Identify which cell holds the provided text, then report its (x, y) central coordinate. 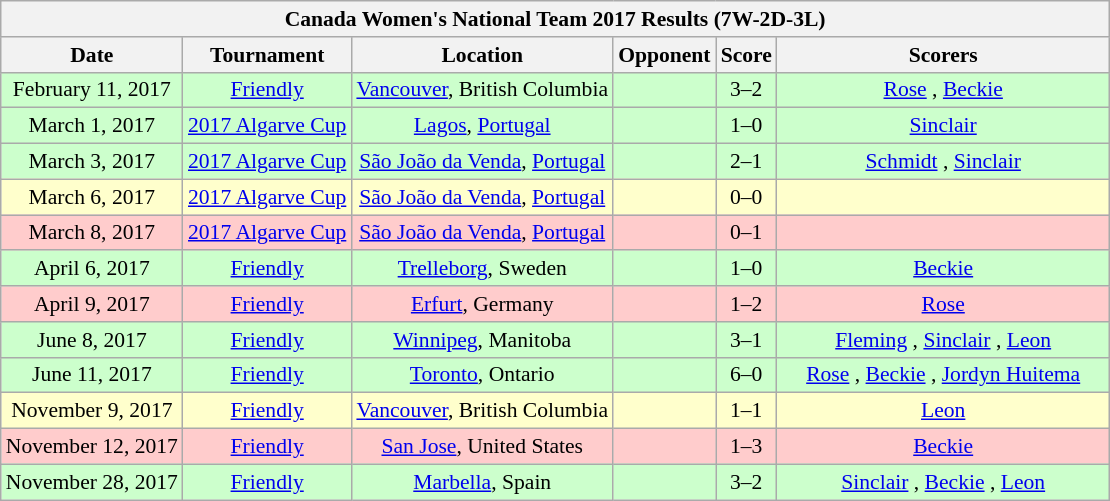
June 11, 2017 (92, 375)
2–1 (746, 162)
February 11, 2017 (92, 90)
Location (482, 55)
November 9, 2017 (92, 411)
Fleming , Sinclair , Leon (944, 340)
Sinclair , Beckie , Leon (944, 482)
March 3, 2017 (92, 162)
1–1 (746, 411)
Leon (944, 411)
Schmidt , Sinclair (944, 162)
6–0 (746, 375)
1–2 (746, 304)
November 28, 2017 (92, 482)
March 6, 2017 (92, 197)
San Jose, United States (482, 447)
June 8, 2017 (92, 340)
Opponent (664, 55)
Marbella, Spain (482, 482)
1–3 (746, 447)
Rose , Beckie , Jordyn Huitema (944, 375)
Erfurt, Germany (482, 304)
April 9, 2017 (92, 304)
Winnipeg, Manitoba (482, 340)
Lagos, Portugal (482, 126)
Rose (944, 304)
Date (92, 55)
March 8, 2017 (92, 233)
April 6, 2017 (92, 269)
0–0 (746, 197)
Canada Women's National Team 2017 Results (7W-2D-3L) (556, 19)
March 1, 2017 (92, 126)
Trelleborg, Sweden (482, 269)
0–1 (746, 233)
Sinclair (944, 126)
Tournament (267, 55)
November 12, 2017 (92, 447)
Scorers (944, 55)
Rose , Beckie (944, 90)
Score (746, 55)
3–1 (746, 340)
Toronto, Ontario (482, 375)
